Provide the [x, y] coordinate of the cell's center where the given text is located.  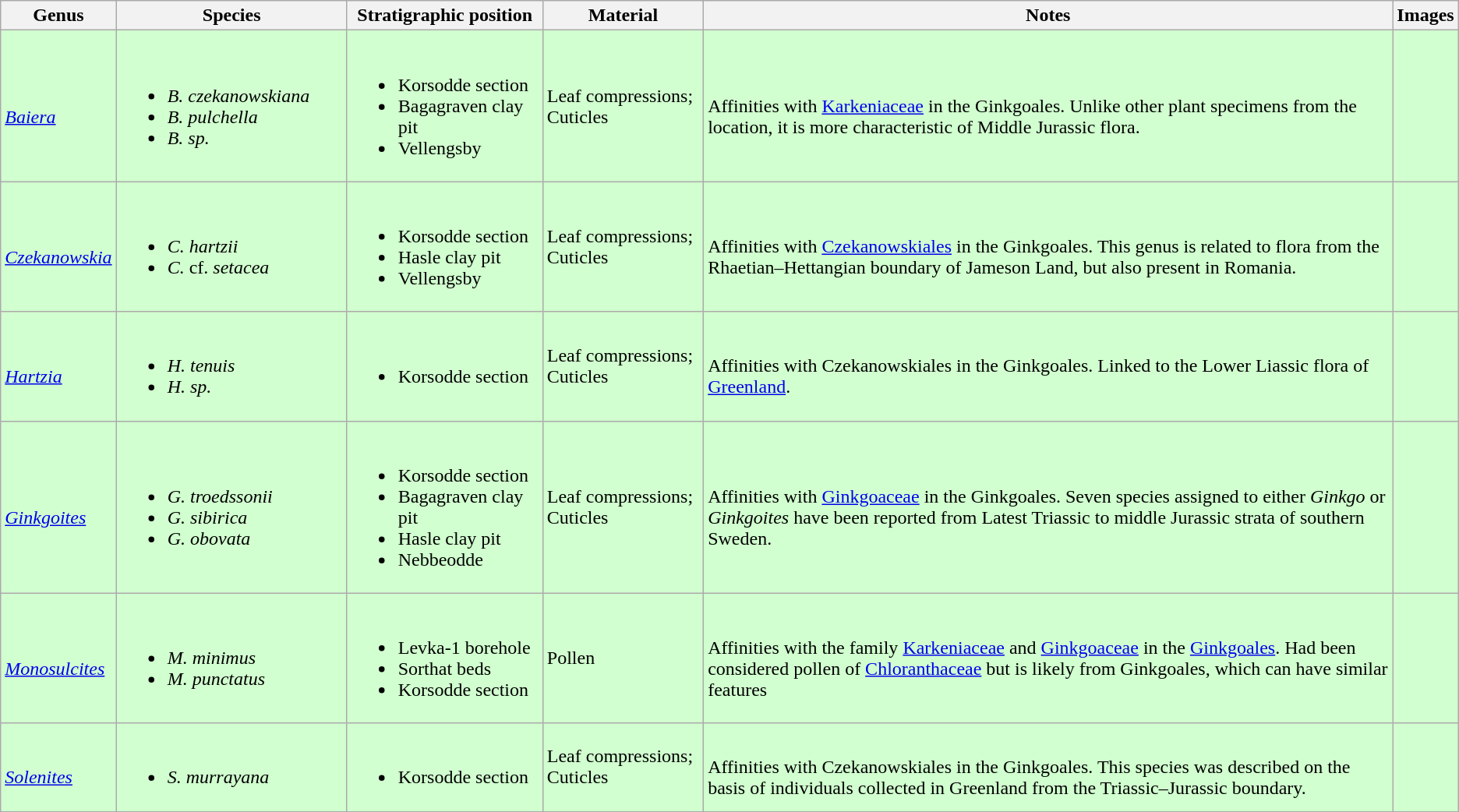
H. tenuisH. sp. [231, 366]
Genus [58, 16]
Monosulcites [58, 658]
Hartzia [58, 366]
B. czekanowskianaB. pulchellaB. sp. [231, 106]
Notes [1048, 16]
Pollen [623, 658]
Baiera [58, 106]
Czekanowskia [58, 246]
Species [231, 16]
Ginkgoites [58, 507]
Solenites [58, 767]
M. minimusM. punctatus [231, 658]
S. murrayana [231, 767]
Korsodde sectionHasle clay pitVellengsby [444, 246]
G. troedssoniiG. sibiricaG. obovata [231, 507]
Affinities with Czekanowskiales in the Ginkgoales. Linked to the Lower Liassic flora of Greenland. [1048, 366]
Affinities with Karkeniaceae in the Ginkgoales. Unlike other plant specimens from the location, it is more characteristic of Middle Jurassic flora. [1048, 106]
Korsodde sectionBagagraven clay pitHasle clay pitNebbeodde [444, 507]
Levka-1 boreholeSorthat bedsKorsodde section [444, 658]
C. hartziiC. cf. setacea [231, 246]
Material [623, 16]
Images [1425, 16]
Stratigraphic position [444, 16]
Korsodde sectionBagagraven clay pitVellengsby [444, 106]
